Return the (X, Y) coordinate for the center point of the cell that contains the specified text.  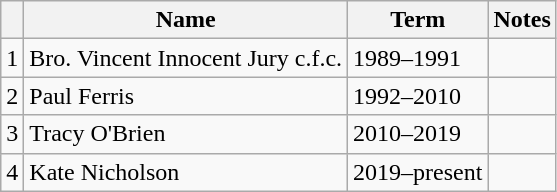
2010–2019 (418, 134)
2 (12, 96)
3 (12, 134)
1992–2010 (418, 96)
Bro. Vincent Innocent Jury c.f.c. (186, 58)
2019–present (418, 172)
Name (186, 20)
1 (12, 58)
1989–1991 (418, 58)
4 (12, 172)
Tracy O'Brien (186, 134)
Term (418, 20)
Kate Nicholson (186, 172)
Paul Ferris (186, 96)
Notes (522, 20)
